Pinpoint the cell where the given text exists, returning its (X, Y) midpoint coordinate. 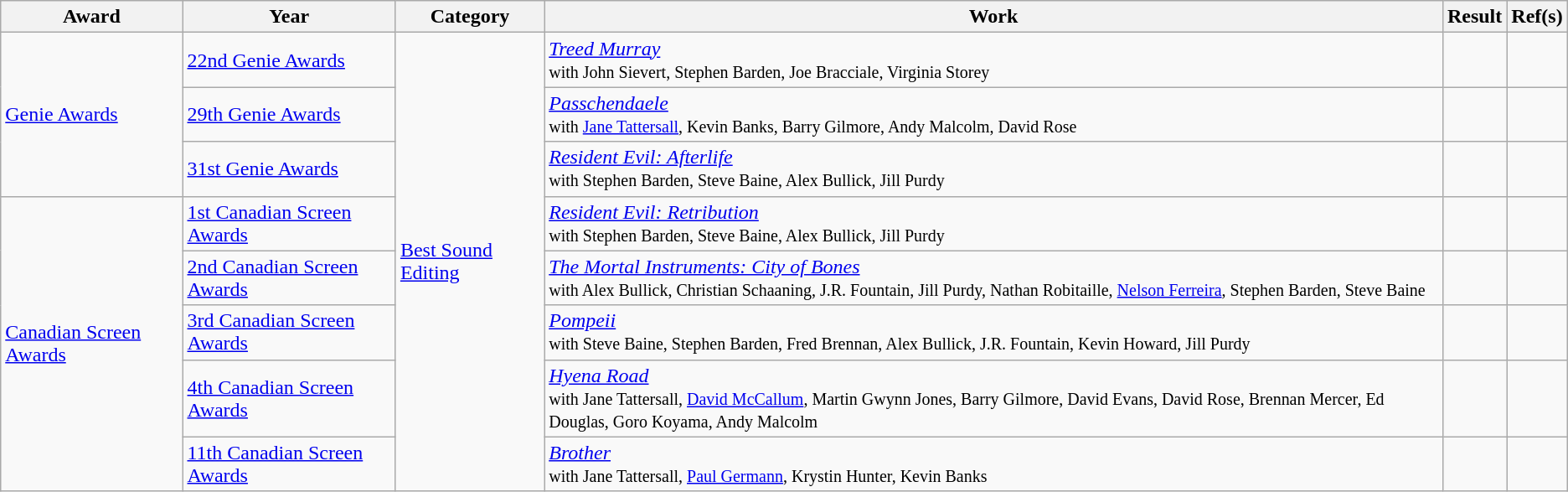
Work (993, 17)
Best Sound Editing (469, 262)
31st Genie Awards (289, 169)
Ref(s) (1537, 17)
Brotherwith Jane Tattersall, Paul Germann, Krystin Hunter, Kevin Banks (993, 464)
Passchendaelewith Jane Tattersall, Kevin Banks, Barry Gilmore, Andy Malcolm, David Rose (993, 114)
Genie Awards (92, 114)
Treed Murraywith John Sievert, Stephen Barden, Joe Bracciale, Virginia Storey (993, 60)
11th Canadian Screen Awards (289, 464)
Pompeiiwith Steve Baine, Stephen Barden, Fred Brennan, Alex Bullick, J.R. Fountain, Kevin Howard, Jill Purdy (993, 332)
Resident Evil: Retributionwith Stephen Barden, Steve Baine, Alex Bullick, Jill Purdy (993, 223)
Resident Evil: Afterlifewith Stephen Barden, Steve Baine, Alex Bullick, Jill Purdy (993, 169)
Year (289, 17)
Award (92, 17)
4th Canadian Screen Awards (289, 398)
3rd Canadian Screen Awards (289, 332)
2nd Canadian Screen Awards (289, 278)
Category (469, 17)
22nd Genie Awards (289, 60)
29th Genie Awards (289, 114)
1st Canadian Screen Awards (289, 223)
Result (1474, 17)
Canadian Screen Awards (92, 344)
